Locate the cell with the specified text and output its (X, Y) center coordinate. 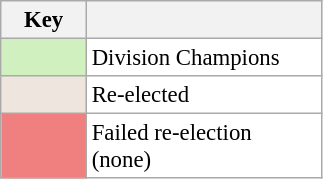
Failed re-election (none) (204, 146)
Re-elected (204, 95)
Division Champions (204, 58)
Key (44, 20)
